Find where the given text appears and provide that cell's center as (X, Y) coordinate. 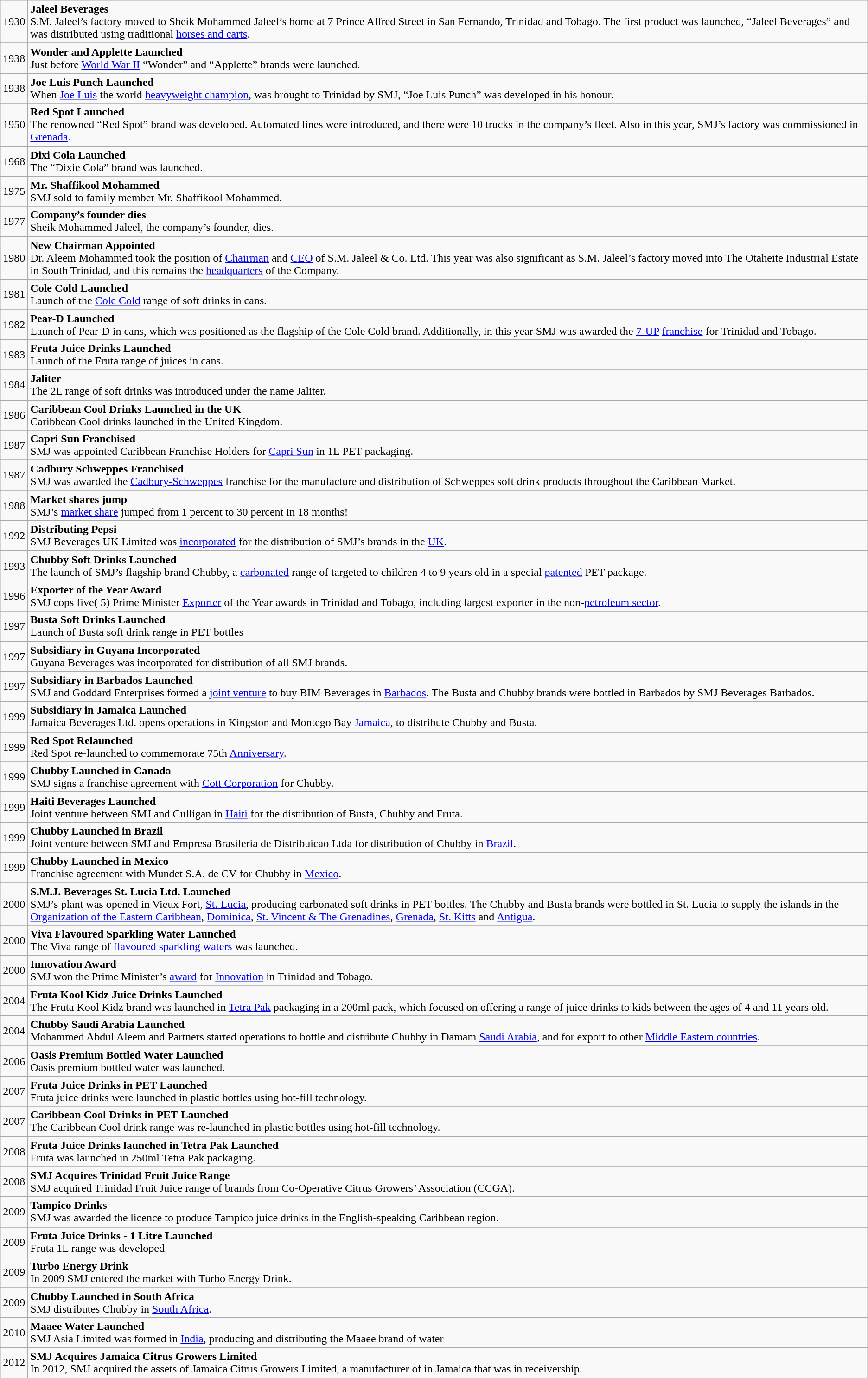
Red Spot RelaunchedRed Spot re-launched to commemorate 75th Anniversary. (448, 746)
1977 (14, 222)
2006 (14, 1061)
1993 (14, 566)
Dixi Cola LaunchedThe “Dixie Cola” brand was launched. (448, 161)
Chubby Launched in CanadaSMJ signs a franchise agreement with Cott Corporation for Chubby. (448, 777)
Joe Luis Punch LaunchedWhen Joe Luis the world heavyweight champion, was brought to Trinidad by SMJ, “Joe Luis Punch” was developed in his honour. (448, 88)
1986 (14, 415)
Fruta Juice Drinks LaunchedLaunch of the Fruta range of juices in cans. (448, 354)
1981 (14, 294)
1992 (14, 536)
1982 (14, 325)
1983 (14, 354)
1988 (14, 505)
Cole Cold LaunchedLaunch of the Cole Cold range of soft drinks in cans. (448, 294)
Market shares jumpSMJ’s market share jumped from 1 percent to 30 percent in 18 months! (448, 505)
1984 (14, 385)
JaliterThe 2L range of soft drinks was introduced under the name Jaliter. (448, 385)
Fruta Juice Drinks - 1 Litre LaunchedFruta 1L range was developed (448, 1242)
Haiti Beverages LaunchedJoint venture between SMJ and Culligan in Haiti for the distribution of Busta, Chubby and Fruta. (448, 807)
Caribbean Cool Drinks Launched in the UKCaribbean Cool drinks launched in the United Kingdom. (448, 415)
2010 (14, 1333)
1968 (14, 161)
Tampico DrinksSMJ was awarded the licence to produce Tampico juice drinks in the English-speaking Caribbean region. (448, 1212)
1930 (14, 22)
Subsidiary in Guyana IncorporatedGuyana Beverages was incorporated for distribution of all SMJ brands. (448, 657)
Company’s founder diesSheik Mohammed Jaleel, the company’s founder, dies. (448, 222)
1950 (14, 125)
2012 (14, 1362)
Fruta Juice Drinks in PET LaunchedFruta juice drinks were launched in plastic bottles using hot-fill technology. (448, 1091)
Mr. Shaffikool MohammedSMJ sold to family member Mr. Shaffikool Mohammed. (448, 191)
Subsidiary in Jamaica LaunchedJamaica Beverages Ltd. opens operations in Kingston and Montego Bay Jamaica, to distribute Chubby and Busta. (448, 717)
Wonder and Applette LaunchedJust before World War II “Wonder” and “Applette” brands were launched. (448, 58)
SMJ Acquires Trinidad Fruit Juice RangeSMJ acquired Trinidad Fruit Juice range of brands from Co-Operative Citrus Growers’ Association (CCGA). (448, 1181)
Maaee Water LaunchedSMJ Asia Limited was formed in India, producing and distributing the Maaee brand of water (448, 1333)
Chubby Launched in BrazilJoint venture between SMJ and Empresa Brasileria de Distribuicao Ltda for distribution of Chubby in Brazil. (448, 837)
1980 (14, 258)
Turbo Energy DrinkIn 2009 SMJ entered the market with Turbo Energy Drink. (448, 1272)
Viva Flavoured Sparkling Water LaunchedThe Viva range of flavoured sparkling waters was launched. (448, 940)
Caribbean Cool Drinks in PET LaunchedThe Caribbean Cool drink range was re-launched in plastic bottles using hot-fill technology. (448, 1121)
Chubby Launched in MexicoFranchise agreement with Mundet S.A. de CV for Chubby in Mexico. (448, 867)
Oasis Premium Bottled Water LaunchedOasis premium bottled water was launched. (448, 1061)
Fruta Juice Drinks launched in Tetra Pak LaunchedFruta was launched in 250ml Tetra Pak packaging. (448, 1152)
Busta Soft Drinks LaunchedLaunch of Busta soft drink range in PET bottles (448, 626)
Innovation AwardSMJ won the Prime Minister’s award for Innovation in Trinidad and Tobago. (448, 971)
1996 (14, 596)
Capri Sun FranchisedSMJ was appointed Caribbean Franchise Holders for Capri Sun in 1L PET packaging. (448, 445)
1975 (14, 191)
Distributing PepsiSMJ Beverages UK Limited was incorporated for the distribution of SMJ’s brands in the UK. (448, 536)
Chubby Launched in South AfricaSMJ distributes Chubby in South Africa. (448, 1302)
